Output the [x, y] coordinate of the center of the cell containing the given text.  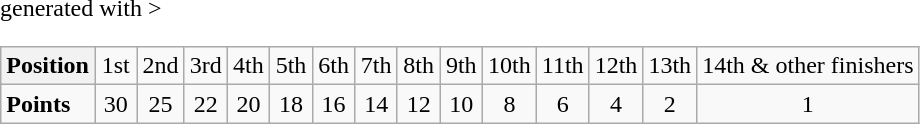
10 [462, 104]
8 [510, 104]
3rd [206, 66]
Points [48, 104]
9th [462, 66]
2 [670, 104]
5th [292, 66]
1st [116, 66]
8th [418, 66]
20 [248, 104]
10th [510, 66]
12 [418, 104]
Position [48, 66]
14 [376, 104]
16 [334, 104]
25 [160, 104]
13th [670, 66]
18 [292, 104]
12th [616, 66]
6 [562, 104]
22 [206, 104]
2nd [160, 66]
1 [808, 104]
14th & other finishers [808, 66]
4th [248, 66]
11th [562, 66]
30 [116, 104]
7th [376, 66]
6th [334, 66]
4 [616, 104]
